Find where the given text appears and provide that cell's center as (X, Y) coordinate. 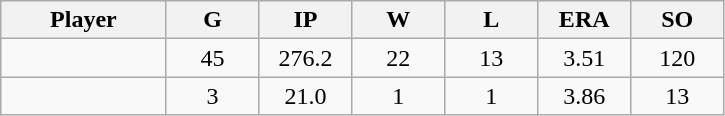
3.86 (584, 96)
G (212, 20)
3.51 (584, 58)
45 (212, 58)
W (398, 20)
SO (678, 20)
ERA (584, 20)
21.0 (306, 96)
L (492, 20)
276.2 (306, 58)
Player (84, 20)
22 (398, 58)
120 (678, 58)
3 (212, 96)
IP (306, 20)
